From the cell containing the given text, extract its center point as (x, y) coordinate. 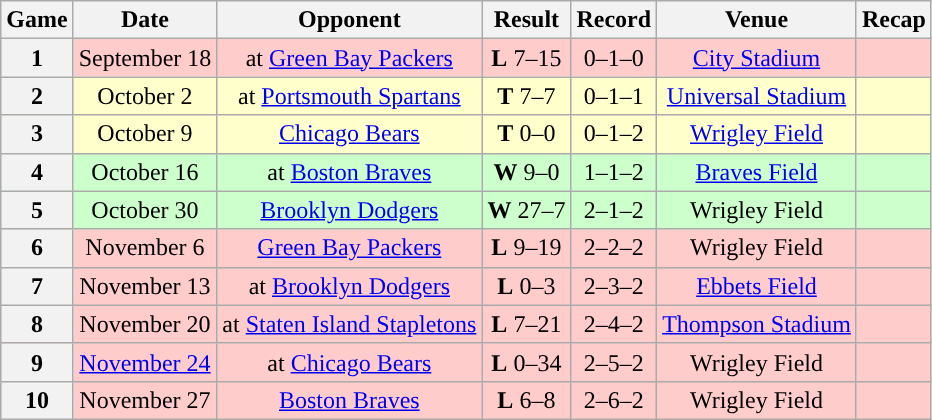
November 20 (145, 324)
Braves Field (757, 172)
2–4–2 (614, 324)
0–1–0 (614, 58)
Recap (894, 20)
at Staten Island Stapletons (350, 324)
November 13 (145, 286)
Record (614, 20)
W 9–0 (526, 172)
1–1–2 (614, 172)
T 0–0 (526, 134)
2–1–2 (614, 210)
October 16 (145, 172)
September 18 (145, 58)
2–3–2 (614, 286)
2–5–2 (614, 362)
2 (37, 96)
at Portsmouth Spartans (350, 96)
Chicago Bears (350, 134)
0–1–1 (614, 96)
November 24 (145, 362)
at Boston Braves (350, 172)
5 (37, 210)
Thompson Stadium (757, 324)
at Brooklyn Dodgers (350, 286)
Boston Braves (350, 400)
Brooklyn Dodgers (350, 210)
November 27 (145, 400)
L 7–15 (526, 58)
October 30 (145, 210)
0–1–2 (614, 134)
L 6–8 (526, 400)
L 0–34 (526, 362)
T 7–7 (526, 96)
6 (37, 248)
L 9–19 (526, 248)
Green Bay Packers (350, 248)
at Green Bay Packers (350, 58)
October 9 (145, 134)
2–6–2 (614, 400)
Universal Stadium (757, 96)
9 (37, 362)
4 (37, 172)
10 (37, 400)
3 (37, 134)
8 (37, 324)
City Stadium (757, 58)
Opponent (350, 20)
October 2 (145, 96)
L 0–3 (526, 286)
Game (37, 20)
2–2–2 (614, 248)
Venue (757, 20)
at Chicago Bears (350, 362)
Date (145, 20)
L 7–21 (526, 324)
W 27–7 (526, 210)
November 6 (145, 248)
Ebbets Field (757, 286)
Result (526, 20)
7 (37, 286)
1 (37, 58)
